Determine the (X, Y) coordinate at the center of the cell enclosing the given text.  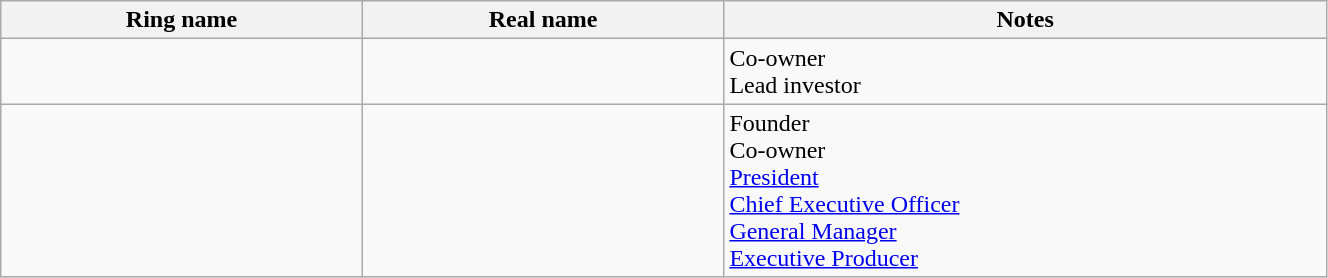
FounderCo-ownerPresidentChief Executive OfficerGeneral ManagerExecutive Producer (1026, 190)
Ring name (182, 20)
Co-ownerLead investor (1026, 72)
Notes (1026, 20)
Real name (543, 20)
